Provide the (X, Y) coordinate of the cell's center where the given text is located.  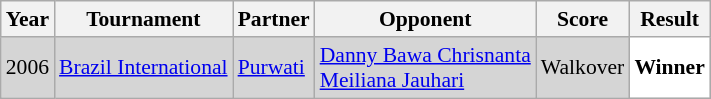
Tournament (144, 19)
2006 (28, 68)
Walkover (583, 68)
Opponent (426, 19)
Danny Bawa Chrisnanta Meiliana Jauhari (426, 68)
Winner (670, 68)
Partner (274, 19)
Year (28, 19)
Brazil International (144, 68)
Purwati (274, 68)
Result (670, 19)
Score (583, 19)
